Scan for the cell matching the given text and deliver its (X, Y) coordinate at center. 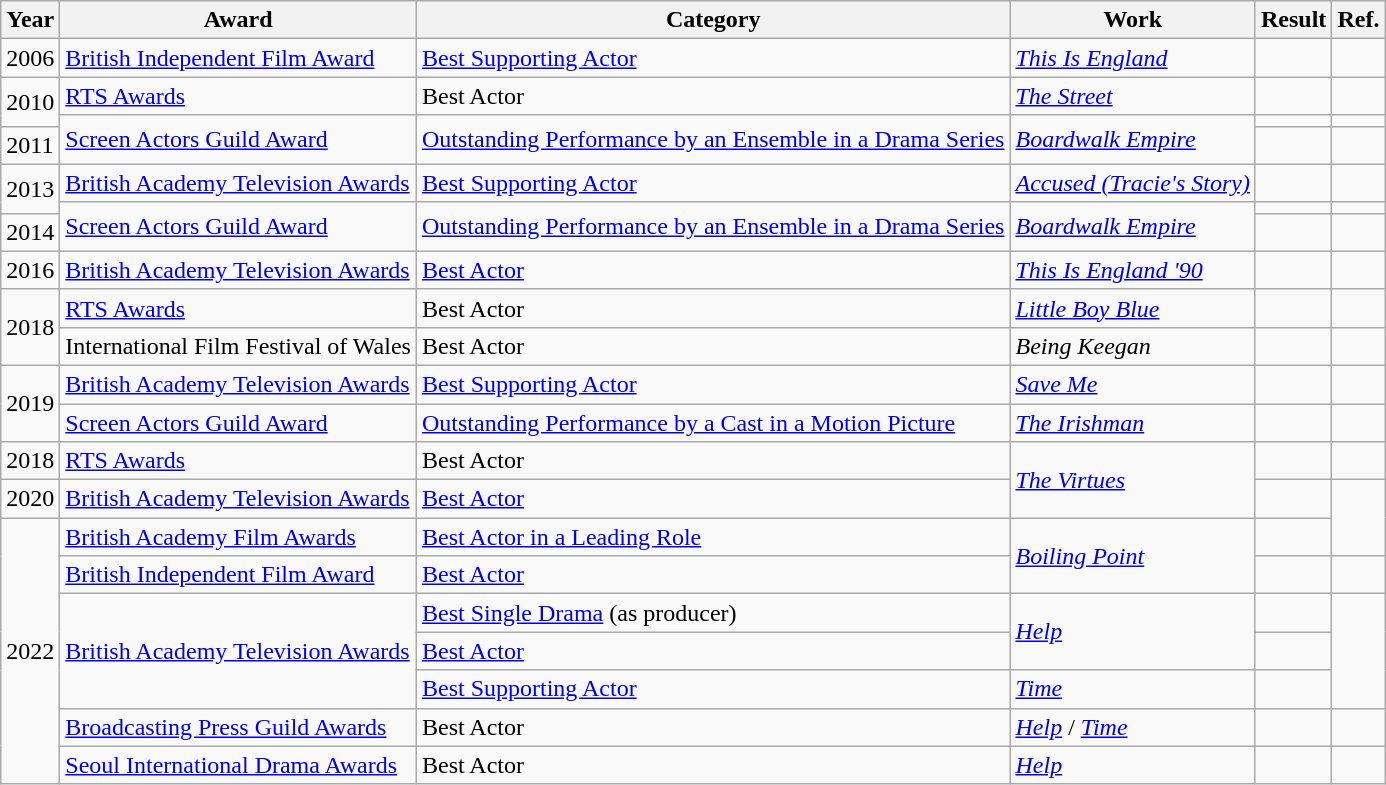
Seoul International Drama Awards (238, 765)
The Irishman (1132, 423)
Category (713, 20)
Accused (Tracie's Story) (1132, 183)
2016 (30, 270)
2013 (30, 188)
Best Single Drama (as producer) (713, 613)
The Virtues (1132, 480)
International Film Festival of Wales (238, 346)
Work (1132, 20)
2010 (30, 102)
Result (1293, 20)
Being Keegan (1132, 346)
Best Actor in a Leading Role (713, 537)
2011 (30, 145)
The Street (1132, 96)
Award (238, 20)
Boiling Point (1132, 556)
Ref. (1358, 20)
2020 (30, 499)
This Is England (1132, 58)
Broadcasting Press Guild Awards (238, 727)
Year (30, 20)
2006 (30, 58)
Save Me (1132, 384)
Help / Time (1132, 727)
This Is England '90 (1132, 270)
2014 (30, 232)
2019 (30, 403)
2022 (30, 651)
Little Boy Blue (1132, 308)
Outstanding Performance by a Cast in a Motion Picture (713, 423)
Time (1132, 689)
British Academy Film Awards (238, 537)
